Find where the given text appears and provide that cell's center as (x, y) coordinate. 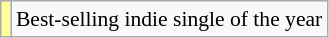
Best-selling indie single of the year (169, 19)
